Pinpoint the cell where the given text exists, returning its [X, Y] midpoint coordinate. 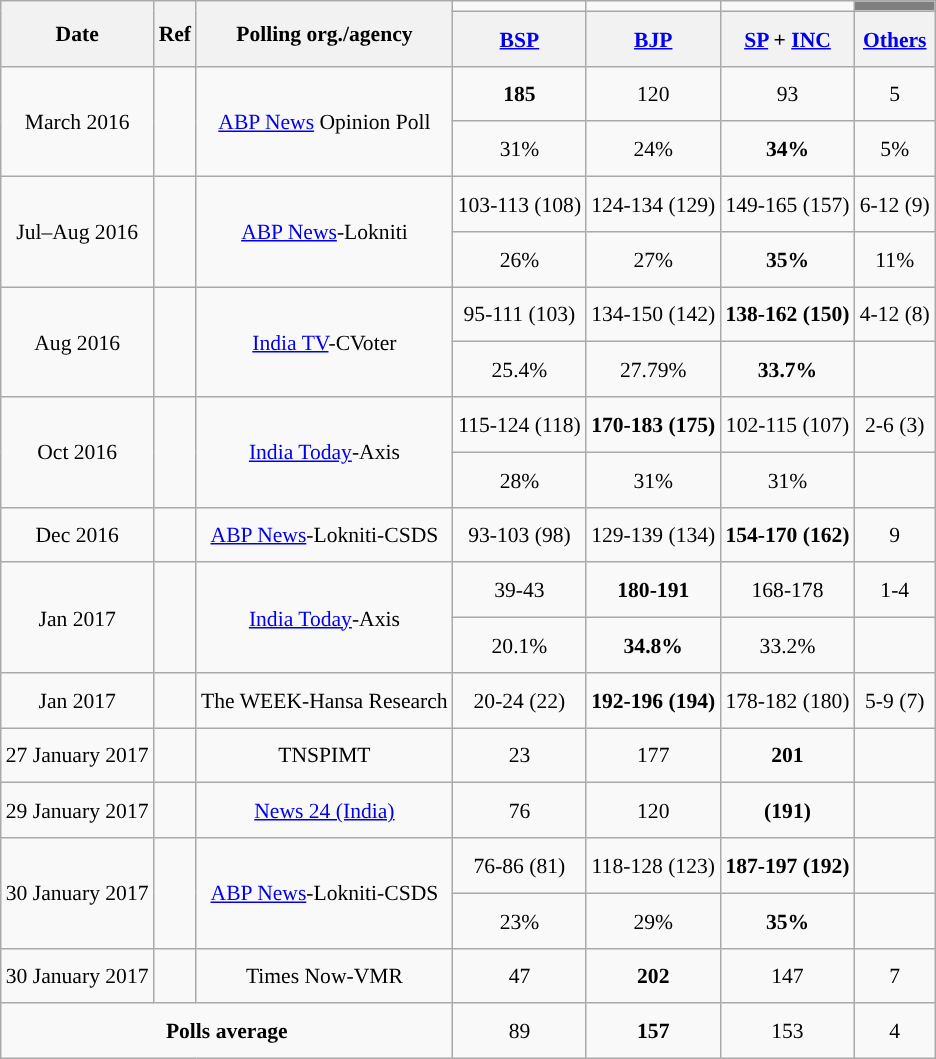
India TV-CVoter [324, 342]
202 [653, 976]
147 [787, 976]
27.79% [653, 370]
29 January 2017 [78, 810]
157 [653, 1032]
Aug 2016 [78, 342]
(191) [787, 810]
33.2% [787, 646]
Jul–Aug 2016 [78, 232]
TNSPIMT [324, 756]
Polling org./agency [324, 34]
39-43 [520, 590]
149-165 (157) [787, 204]
Polls average [227, 1032]
118-128 (123) [653, 866]
20-24 (22) [520, 700]
2-6 (3) [895, 424]
154-170 (162) [787, 534]
103-113 (108) [520, 204]
29% [653, 920]
BSP [520, 38]
177 [653, 756]
115-124 (118) [520, 424]
March 2016 [78, 121]
4 [895, 1032]
76-86 (81) [520, 866]
5-9 (7) [895, 700]
168-178 [787, 590]
Dec 2016 [78, 534]
180-191 [653, 590]
153 [787, 1032]
26% [520, 260]
27% [653, 260]
4-12 (8) [895, 314]
93-103 (98) [520, 534]
129-139 (134) [653, 534]
ABP News-Lokniti [324, 232]
9 [895, 534]
SP + INC [787, 38]
23 [520, 756]
187-197 (192) [787, 866]
20.1% [520, 646]
27 January 2017 [78, 756]
11% [895, 260]
Ref [175, 34]
76 [520, 810]
5% [895, 150]
24% [653, 150]
News 24 (India) [324, 810]
Date [78, 34]
34% [787, 150]
Times Now-VMR [324, 976]
Others [895, 38]
89 [520, 1032]
185 [520, 94]
6-12 (9) [895, 204]
7 [895, 976]
178-182 (180) [787, 700]
124-134 (129) [653, 204]
47 [520, 976]
192-196 (194) [653, 700]
23% [520, 920]
28% [520, 480]
Oct 2016 [78, 452]
5 [895, 94]
ABP News Opinion Poll [324, 121]
201 [787, 756]
25.4% [520, 370]
170-183 (175) [653, 424]
33.7% [787, 370]
The WEEK-Hansa Research [324, 700]
138-162 (150) [787, 314]
34.8% [653, 646]
1-4 [895, 590]
BJP [653, 38]
93 [787, 94]
102-115 (107) [787, 424]
134-150 (142) [653, 314]
95-111 (103) [520, 314]
